Extract the (X, Y) coordinate from the center of the cell holding the provided text.  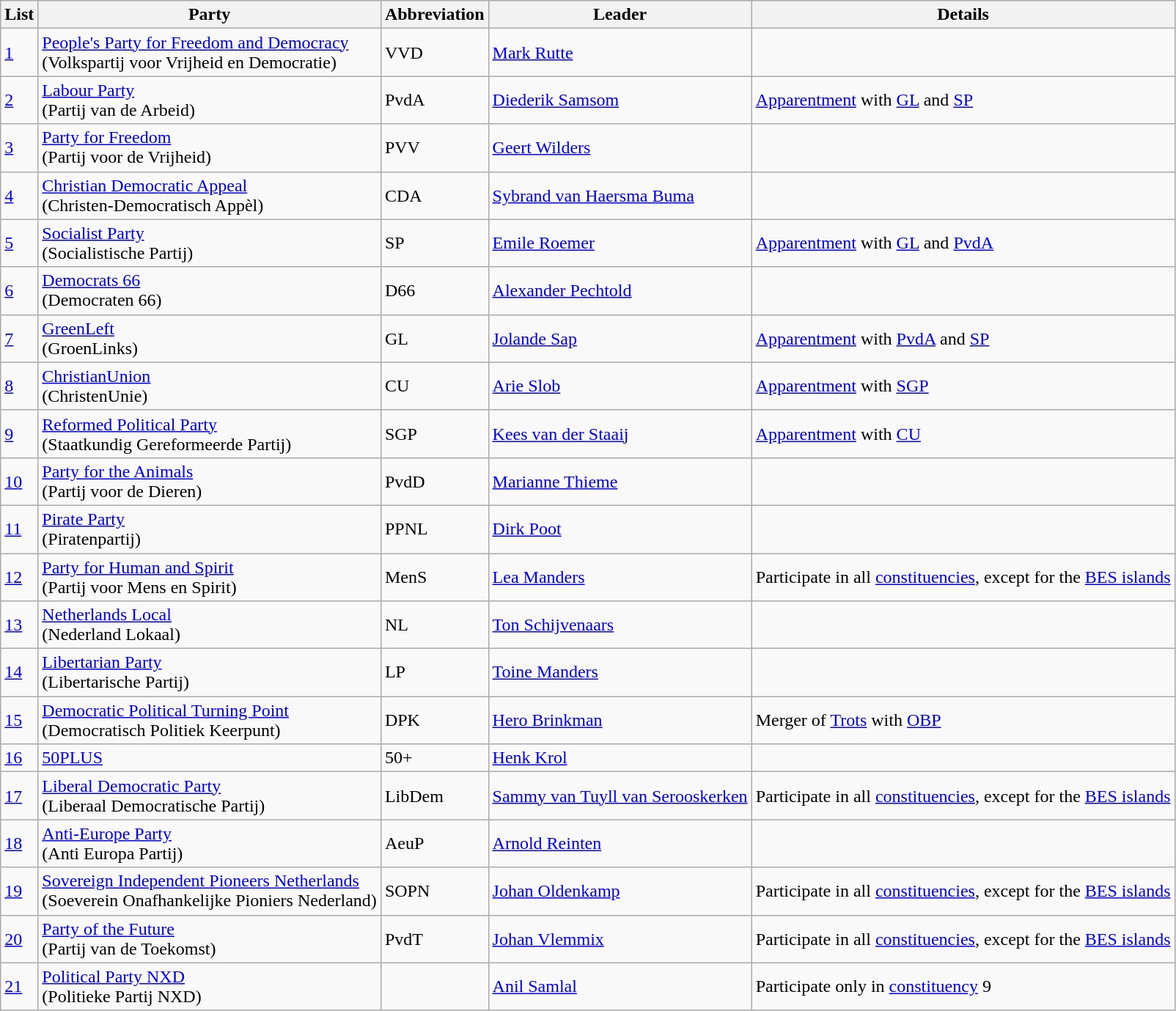
PvdD (434, 481)
People's Party for Freedom and Democracy (Volkspartij voor Vrijheid en Democratie) (210, 53)
PvdA (434, 100)
Pirate Party(Piratenpartij) (210, 529)
12 (19, 576)
LP (434, 673)
Lea Manders (620, 576)
GreenLeft (GroenLinks) (210, 339)
GL (434, 339)
Sovereign Independent Pioneers Netherlands(Soeverein Onafhankelijke Pioniers Nederland) (210, 891)
20 (19, 938)
Kees van der Staaij (620, 434)
50+ (434, 758)
ChristianUnion (ChristenUnie) (210, 386)
Hero Brinkman (620, 720)
Arie Slob (620, 386)
15 (19, 720)
Apparentment with GL and SP (963, 100)
NL (434, 625)
Merger of Trots with OBP (963, 720)
Details (963, 15)
AeuP (434, 843)
Democrats 66 (Democraten 66) (210, 290)
Emile Roemer (620, 243)
8 (19, 386)
7 (19, 339)
Labour Party (Partij van de Arbeid) (210, 100)
Henk Krol (620, 758)
Party for Human and Spirit(Partij voor Mens en Spirit) (210, 576)
Johan Vlemmix (620, 938)
Apparentment with PvdA and SP (963, 339)
3 (19, 148)
11 (19, 529)
16 (19, 758)
Political Party NXD(Politieke Partij NXD) (210, 987)
Alexander Pechtold (620, 290)
50PLUS (210, 758)
1 (19, 53)
SP (434, 243)
Toine Manders (620, 673)
Netherlands Local(Nederland Lokaal) (210, 625)
LibDem (434, 796)
Mark Rutte (620, 53)
CU (434, 386)
Dirk Poot (620, 529)
Liberal Democratic Party(Liberaal Democratische Partij) (210, 796)
Anti-Europe Party(Anti Europa Partij) (210, 843)
14 (19, 673)
Anil Samlal (620, 987)
Party for the Animals (Partij voor de Dieren) (210, 481)
Party (210, 15)
Leader (620, 15)
4 (19, 195)
Abbreviation (434, 15)
List (19, 15)
Apparentment with GL and PvdA (963, 243)
DPK (434, 720)
Apparentment with SGP (963, 386)
Arnold Reinten (620, 843)
Ton Schijvenaars (620, 625)
Reformed Political Party (Staatkundig Gereformeerde Partij) (210, 434)
6 (19, 290)
Diederik Samsom (620, 100)
Sammy van Tuyll van Serooskerken (620, 796)
D66 (434, 290)
Socialist Party (Socialistische Partij) (210, 243)
PVV (434, 148)
9 (19, 434)
Marianne Thieme (620, 481)
Sybrand van Haersma Buma (620, 195)
MenS (434, 576)
Geert Wilders (620, 148)
Christian Democratic Appeal (Christen-Democratisch Appèl) (210, 195)
Johan Oldenkamp (620, 891)
13 (19, 625)
18 (19, 843)
Libertarian Party(Libertarische Partij) (210, 673)
SGP (434, 434)
Party of the Future(Partij van de Toekomst) (210, 938)
21 (19, 987)
17 (19, 796)
Party for Freedom (Partij voor de Vrijheid) (210, 148)
CDA (434, 195)
19 (19, 891)
Jolande Sap (620, 339)
SOPN (434, 891)
10 (19, 481)
Participate only in constituency 9 (963, 987)
PPNL (434, 529)
PvdT (434, 938)
5 (19, 243)
Apparentment with CU (963, 434)
2 (19, 100)
Democratic Political Turning Point(Democratisch Politiek Keerpunt) (210, 720)
VVD (434, 53)
